Pinpoint the cell where the given text exists, returning its (X, Y) midpoint coordinate. 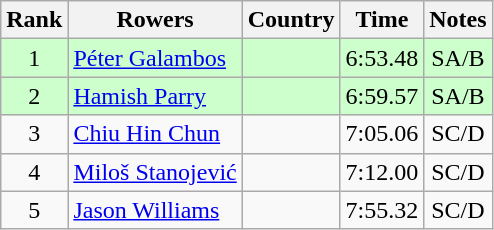
1 (34, 58)
Chiu Hin Chun (155, 134)
6:59.57 (382, 96)
2 (34, 96)
Notes (458, 20)
Hamish Parry (155, 96)
Time (382, 20)
Jason Williams (155, 210)
7:55.32 (382, 210)
3 (34, 134)
5 (34, 210)
Rank (34, 20)
Country (291, 20)
Péter Galambos (155, 58)
4 (34, 172)
Rowers (155, 20)
6:53.48 (382, 58)
Miloš Stanojević (155, 172)
7:05.06 (382, 134)
7:12.00 (382, 172)
